Return the (X, Y) coordinate for the center point of the cell that contains the specified text.  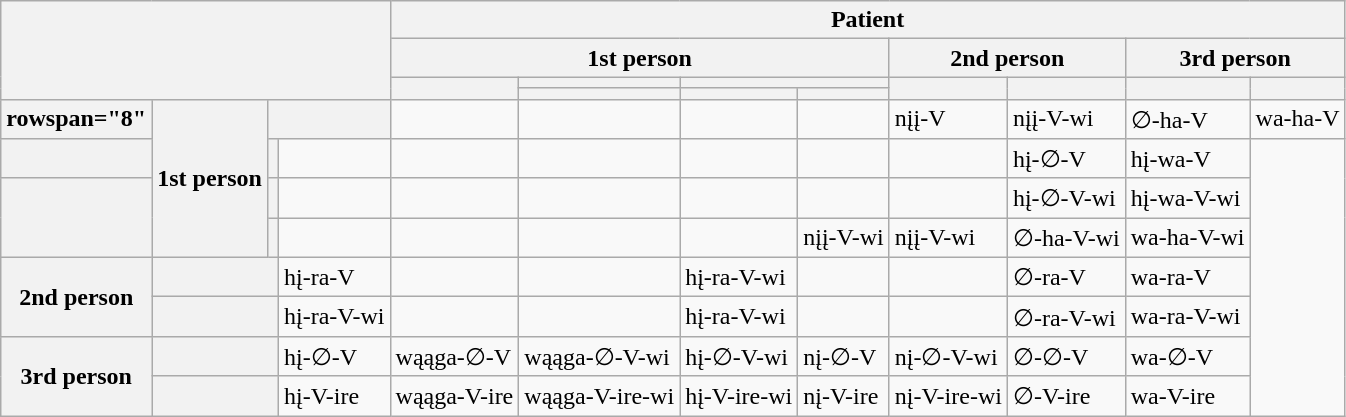
Patient (868, 20)
hį-ra-V (334, 277)
hį-wa-V-wi (1188, 198)
∅-ha-V (1188, 119)
nį-V-ire-wi (948, 396)
hį-wa-V (1188, 159)
wa-ra-V-wi (1188, 317)
wąąga-∅-V-wi (600, 356)
hį-V-ire-wi (739, 396)
wąąga-V-ire (454, 396)
hį-V-ire (334, 396)
nį-∅-V (844, 356)
wa-ha-V-wi (1188, 238)
nį-V-ire (844, 396)
nįį-V (948, 119)
∅-ha-V-wi (1066, 238)
rowspan="8" (76, 119)
∅-ra-V-wi (1066, 317)
wa-V-ire (1188, 396)
nį-∅-V-wi (948, 356)
wa-ra-V (1188, 277)
∅-∅-V (1066, 356)
wąąga-∅-V (454, 356)
∅-V-ire (1066, 396)
wa-ha-V (1298, 119)
wa-∅-V (1188, 356)
wąąga-V-ire-wi (600, 396)
∅-ra-V (1066, 277)
